Search for the cell housing the specified text and yield its (x, y) center coordinate. 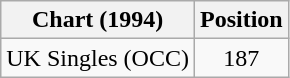
Chart (1994) (98, 20)
UK Singles (OCC) (98, 58)
187 (241, 58)
Position (241, 20)
